Scan for the cell matching the given text and deliver its [X, Y] coordinate at center. 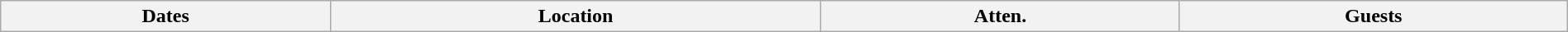
Location [576, 16]
Atten. [1001, 16]
Guests [1373, 16]
Dates [165, 16]
